Identify which cell holds the provided text, then report its [x, y] central coordinate. 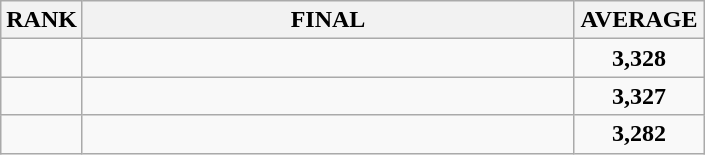
FINAL [328, 20]
RANK [42, 20]
AVERAGE [640, 20]
3,328 [640, 58]
3,282 [640, 134]
3,327 [640, 96]
